Determine the [X, Y] coordinate at the center of the cell enclosing the given text.  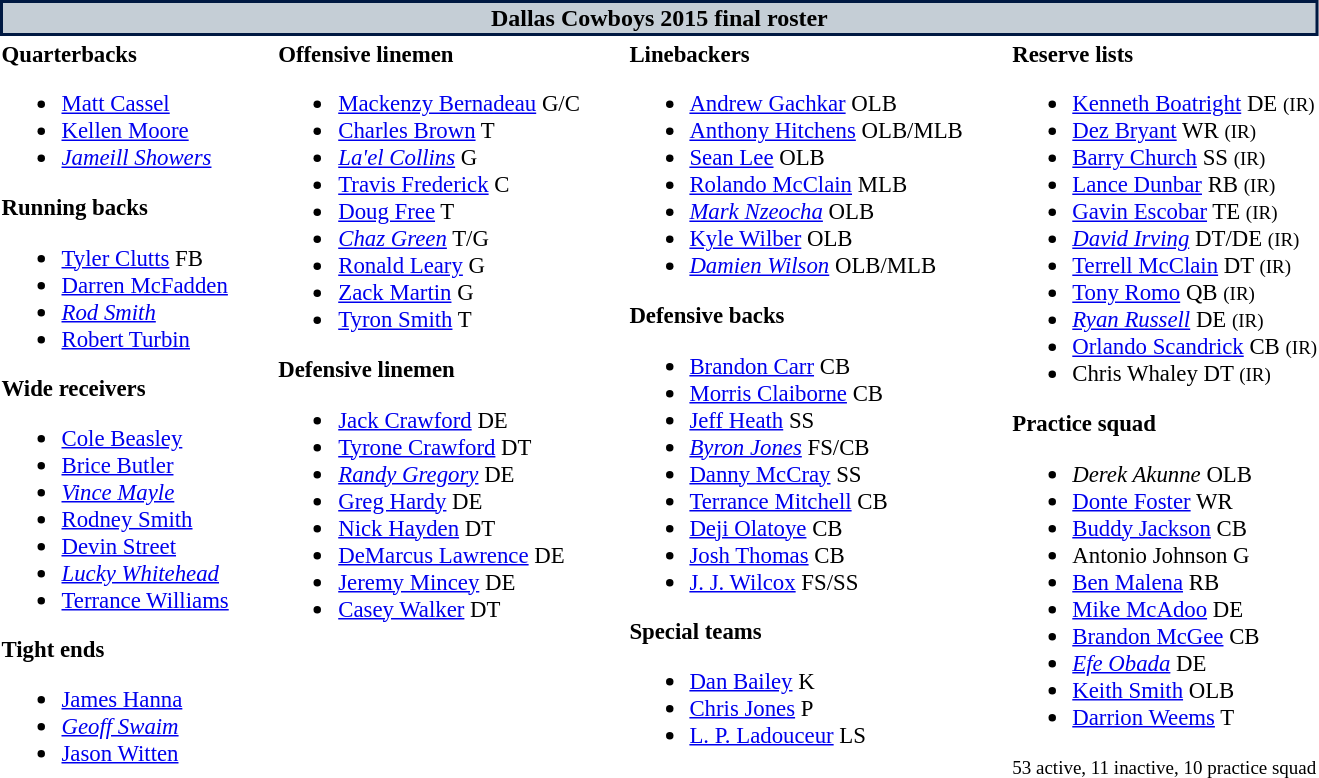
Dallas Cowboys 2015 final roster [660, 18]
